Detect which cell encompasses the target text, then output its (x, y) center coordinate. 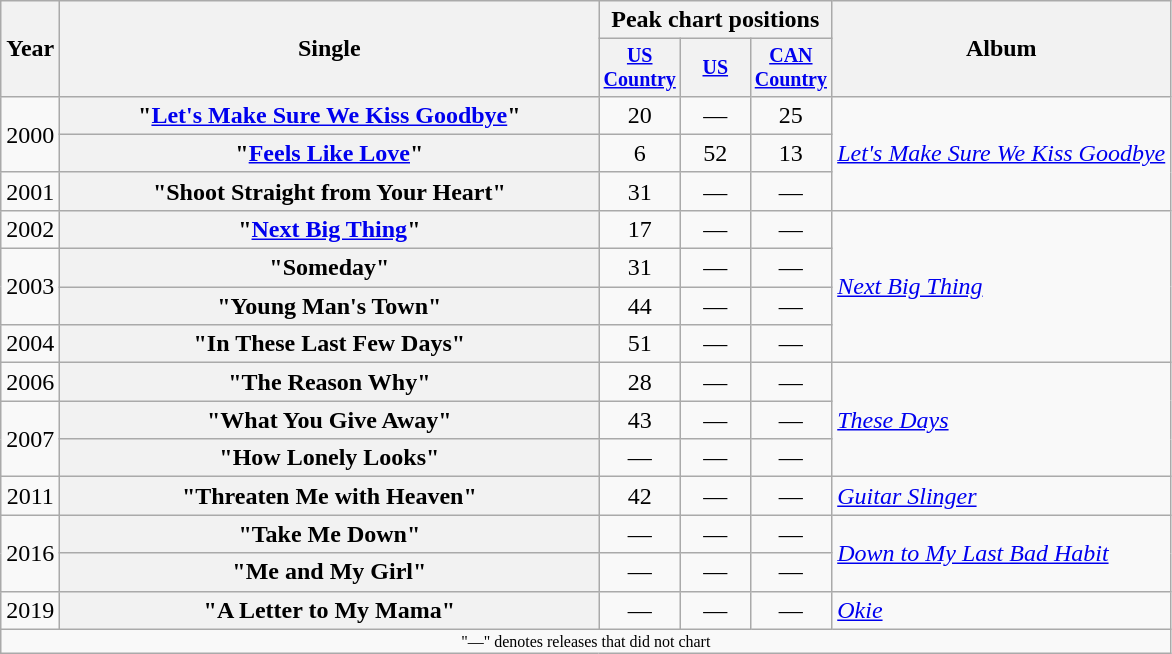
2006 (30, 382)
43 (640, 420)
"Next Big Thing" (330, 229)
2007 (30, 439)
Single (330, 49)
US (716, 68)
20 (640, 115)
"Feels Like Love" (330, 153)
"How Lonely Looks" (330, 458)
"What You Give Away" (330, 420)
"Someday" (330, 268)
6 (640, 153)
"Threaten Me with Heaven" (330, 496)
"Take Me Down" (330, 534)
28 (640, 382)
Let's Make Sure We Kiss Goodbye (1002, 153)
"In These Last Few Days" (330, 344)
"Young Man's Town" (330, 306)
"A Letter to My Mama" (330, 610)
US Country (640, 68)
2019 (30, 610)
Guitar Slinger (1002, 496)
2011 (30, 496)
44 (640, 306)
Next Big Thing (1002, 286)
2003 (30, 287)
Peak chart positions (716, 20)
"Let's Make Sure We Kiss Goodbye" (330, 115)
2004 (30, 344)
"—" denotes releases that did not chart (586, 641)
"Shoot Straight from Your Heart" (330, 191)
51 (640, 344)
Year (30, 49)
These Days (1002, 420)
Down to My Last Bad Habit (1002, 553)
42 (640, 496)
2000 (30, 134)
2016 (30, 553)
17 (640, 229)
"The Reason Why" (330, 382)
52 (716, 153)
Okie (1002, 610)
25 (791, 115)
2002 (30, 229)
Album (1002, 49)
13 (791, 153)
"Me and My Girl" (330, 572)
2001 (30, 191)
CAN Country (791, 68)
